Determine the [X, Y] coordinate at the center of the cell enclosing the given text.  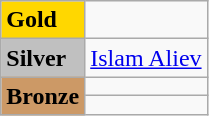
Gold [43, 20]
Bronze [43, 96]
Islam Aliev [146, 58]
Silver [43, 58]
